Capture the cell that displays the provided text and extract its (x, y) central coordinate. 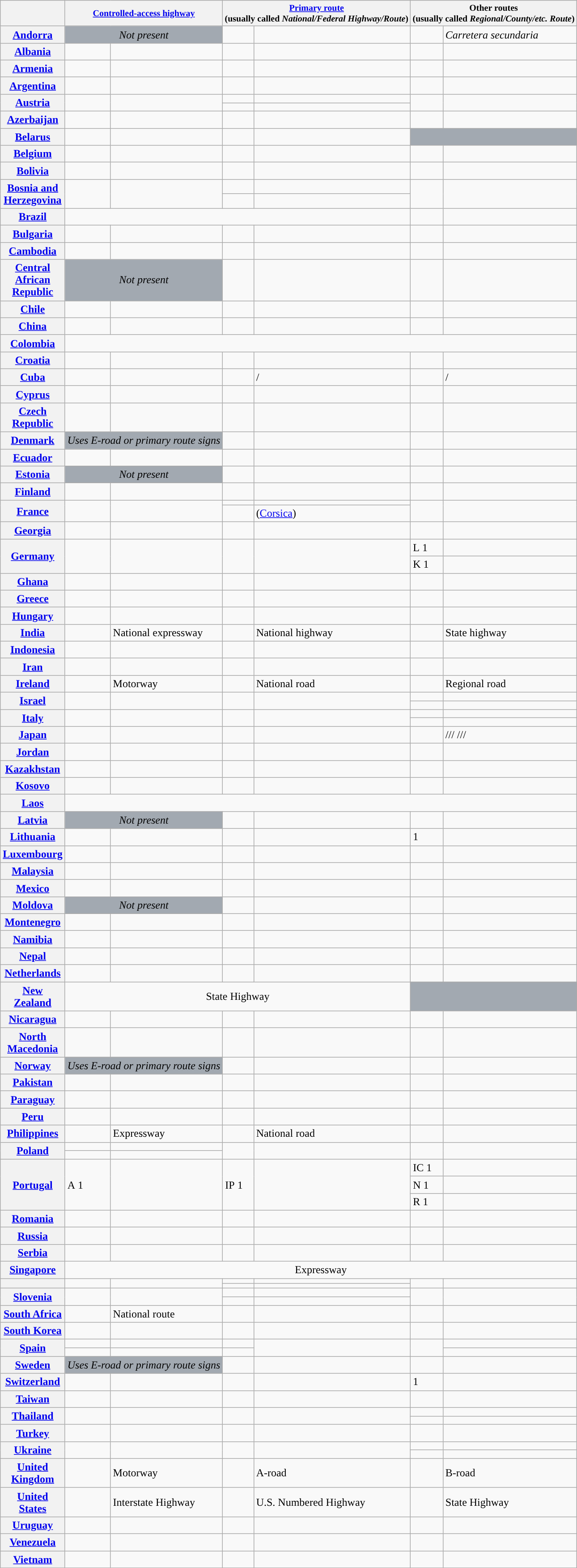
Ukraine (33, 1450)
Venezuela (33, 1543)
Carretera secundaria (510, 34)
Ecuador (33, 458)
Romania (33, 1219)
Other routes(usually called Regional/County/etc. Route) (494, 13)
Azerbaijan (33, 120)
Georgia (33, 531)
Singapore (33, 1270)
IC 1 (427, 1168)
(Corsica) (332, 514)
L 1 (427, 548)
U.S. Numbered Highway (332, 1502)
Bulgaria (33, 234)
Jordan (33, 752)
National route (166, 1314)
Slovenia (33, 1297)
Luxembourg (33, 854)
Controlled-access highway (144, 13)
National highway (332, 633)
Iran (33, 667)
Kazakhstan (33, 769)
Pakistan (33, 1083)
Interstate Highway (166, 1502)
Primary route(usually called National/Federal Highway/Route) (317, 13)
A 1 (88, 1185)
Vietnam (33, 1560)
Austria (33, 102)
Laos (33, 803)
United States (33, 1502)
Serbia (33, 1253)
Andorra (33, 34)
Spain (33, 1348)
Germany (33, 556)
Nepal (33, 956)
Netherlands (33, 973)
Latvia (33, 820)
A-road (332, 1473)
Argentina (33, 85)
Denmark (33, 441)
Ireland (33, 684)
Chile (33, 309)
Poland (33, 1151)
Hungary (33, 616)
Cyprus (33, 394)
Czech Republic (33, 417)
Cambodia (33, 251)
Philippines (33, 1134)
New Zealand (33, 997)
Estonia (33, 475)
Central African Republic (33, 280)
Malaysia (33, 871)
Croatia (33, 360)
Nicaragua (33, 1020)
North Macedonia (33, 1042)
Bolivia (33, 171)
Brazil (33, 217)
Belgium (33, 154)
Lithuania (33, 837)
Israel (33, 701)
Armenia (33, 68)
Kosovo (33, 786)
China (33, 326)
Greece (33, 599)
State highway (510, 633)
Bosnia and Herzegovina (33, 194)
Taiwan (33, 1399)
Belarus (33, 137)
Norway (33, 1066)
Switzerland (33, 1382)
South Africa (33, 1314)
R 1 (427, 1202)
Japan (33, 735)
Ghana (33, 582)
/// /// (510, 735)
Peru (33, 1117)
N 1 (427, 1185)
Colombia (33, 343)
Indonesia (33, 650)
B-road (510, 1473)
Russia (33, 1236)
Regional road (510, 684)
India (33, 633)
National expressway (166, 633)
Thailand (33, 1416)
Sweden (33, 1365)
Uruguay (33, 1525)
Cuba (33, 377)
Montenegro (33, 922)
K 1 (427, 565)
Namibia (33, 939)
Mexico (33, 888)
Italy (33, 718)
Finland (33, 492)
Portugal (33, 1185)
United Kingdom (33, 1473)
Paraguay (33, 1100)
Moldova (33, 905)
France (33, 511)
Turkey (33, 1433)
IP 1 (238, 1185)
Albania (33, 51)
South Korea (33, 1331)
